Provide the (x, y) coordinate of the cell's center where the given text is located.  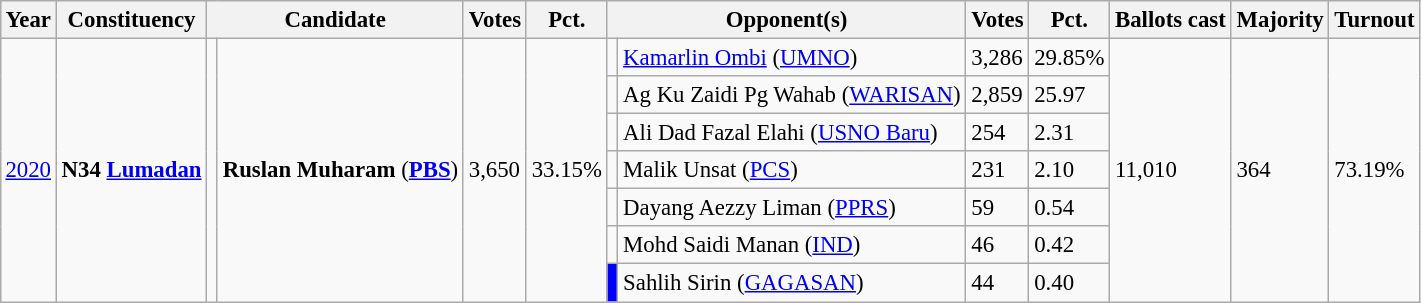
2.31 (1070, 133)
0.42 (1070, 245)
Candidate (336, 20)
254 (998, 133)
Majority (1280, 20)
3,650 (494, 170)
2.10 (1070, 170)
231 (998, 170)
73.19% (1374, 170)
Kamarlin Ombi (UMNO) (792, 57)
0.54 (1070, 208)
59 (998, 208)
Year (28, 20)
2,859 (998, 95)
33.15% (566, 170)
Mohd Saidi Manan (IND) (792, 245)
29.85% (1070, 57)
46 (998, 245)
N34 Lumadan (131, 170)
364 (1280, 170)
3,286 (998, 57)
Turnout (1374, 20)
Dayang Aezzy Liman (PPRS) (792, 208)
25.97 (1070, 95)
Ruslan Muharam (PBS) (340, 170)
11,010 (1170, 170)
Ali Dad Fazal Elahi (USNO Baru) (792, 133)
2020 (28, 170)
0.40 (1070, 283)
Constituency (131, 20)
Ballots cast (1170, 20)
Opponent(s) (786, 20)
Sahlih Sirin (GAGASAN) (792, 283)
Malik Unsat (PCS) (792, 170)
Ag Ku Zaidi Pg Wahab (WARISAN) (792, 95)
44 (998, 283)
